Capture the cell that displays the provided text and extract its (X, Y) central coordinate. 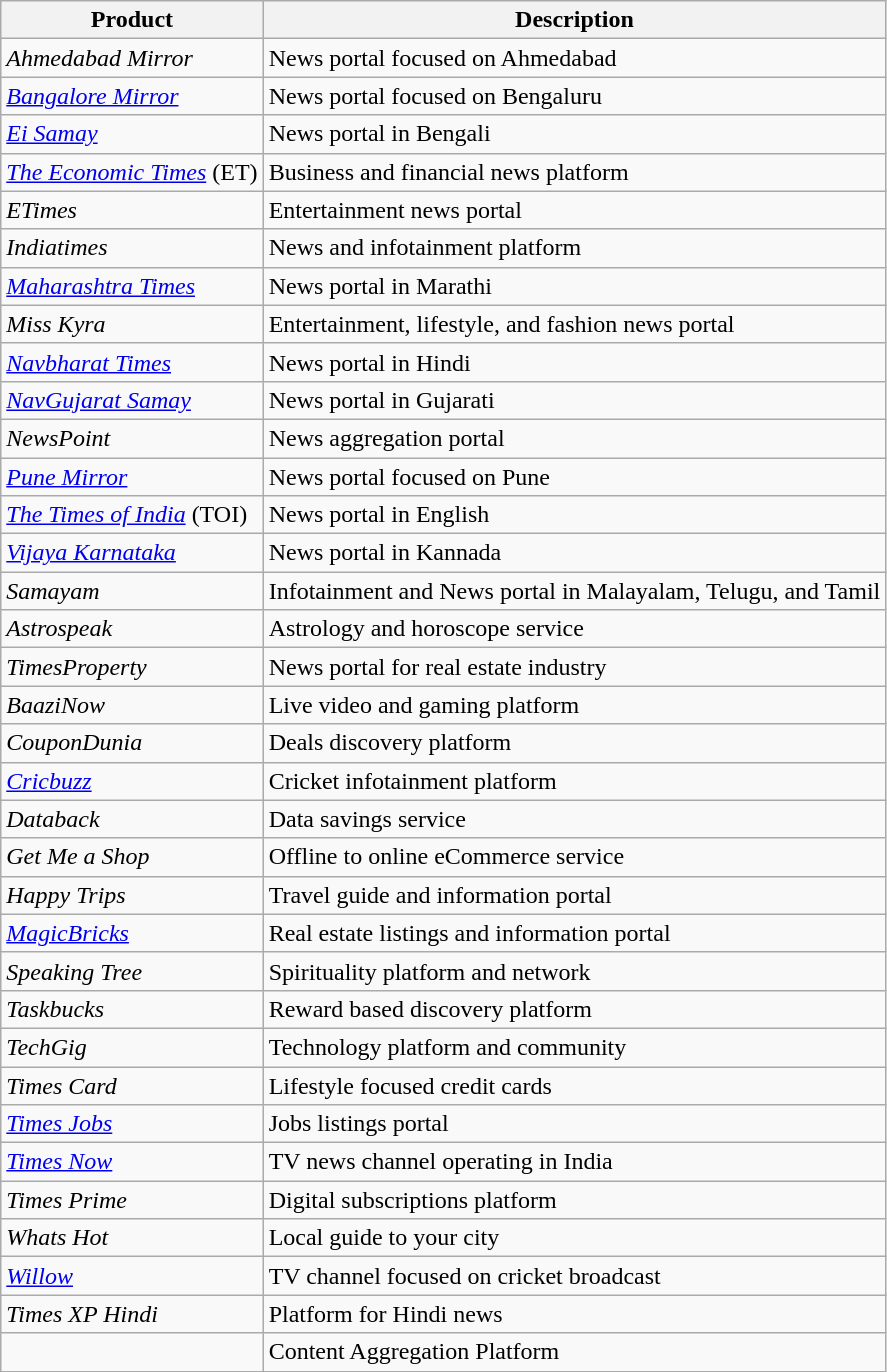
News portal focused on Ahmedabad (574, 58)
Ahmedabad Mirror (132, 58)
Happy Trips (132, 895)
TimesProperty (132, 667)
Maharashtra Times (132, 286)
Databack (132, 819)
TV news channel operating in India (574, 1162)
Spirituality platform and network (574, 971)
Willow (132, 1276)
CouponDunia (132, 743)
Times Prime (132, 1200)
Jobs listings portal (574, 1124)
Times XP Hindi (132, 1314)
Bangalore Mirror (132, 96)
Navbharat Times (132, 362)
TechGig (132, 1047)
News portal in Kannada (574, 553)
News portal focused on Bengaluru (574, 96)
Lifestyle focused credit cards (574, 1085)
Times Card (132, 1085)
Real estate listings and information portal (574, 933)
The Economic Times (ET) (132, 172)
Infotainment and News portal in Malayalam, Telugu, and Tamil (574, 591)
News portal in Hindi (574, 362)
Speaking Tree (132, 971)
Data savings service (574, 819)
Reward based discovery platform (574, 1009)
Whats Hot (132, 1238)
News portal in English (574, 515)
Pune Mirror (132, 477)
Travel guide and information portal (574, 895)
Technology platform and community (574, 1047)
Entertainment news portal (574, 210)
News portal in Gujarati (574, 400)
Vijaya Karnataka (132, 553)
Local guide to your city (574, 1238)
Deals discovery platform (574, 743)
Entertainment, lifestyle, and fashion news portal (574, 324)
ETimes (132, 210)
Astrology and horoscope service (574, 629)
News portal in Marathi (574, 286)
Ei Samay (132, 134)
The Times of India (TOI) (132, 515)
News and infotainment platform (574, 248)
Business and financial news platform (574, 172)
News portal in Bengali (574, 134)
News aggregation portal (574, 438)
Get Me a Shop (132, 857)
NavGujarat Samay (132, 400)
Digital subscriptions platform (574, 1200)
Cricket infotainment platform (574, 781)
Description (574, 20)
Times Jobs (132, 1124)
MagicBricks (132, 933)
Times Now (132, 1162)
BaaziNow (132, 705)
TV channel focused on cricket broadcast (574, 1276)
Platform for Hindi news (574, 1314)
Product (132, 20)
Live video and gaming platform (574, 705)
News portal focused on Pune (574, 477)
Content Aggregation Platform (574, 1352)
Astrospeak (132, 629)
Samayam (132, 591)
Offline to online eCommerce service (574, 857)
Indiatimes (132, 248)
NewsPoint (132, 438)
Taskbucks (132, 1009)
News portal for real estate industry (574, 667)
Cricbuzz (132, 781)
Miss Kyra (132, 324)
